Return (x, y) of the center of cell containing provided text 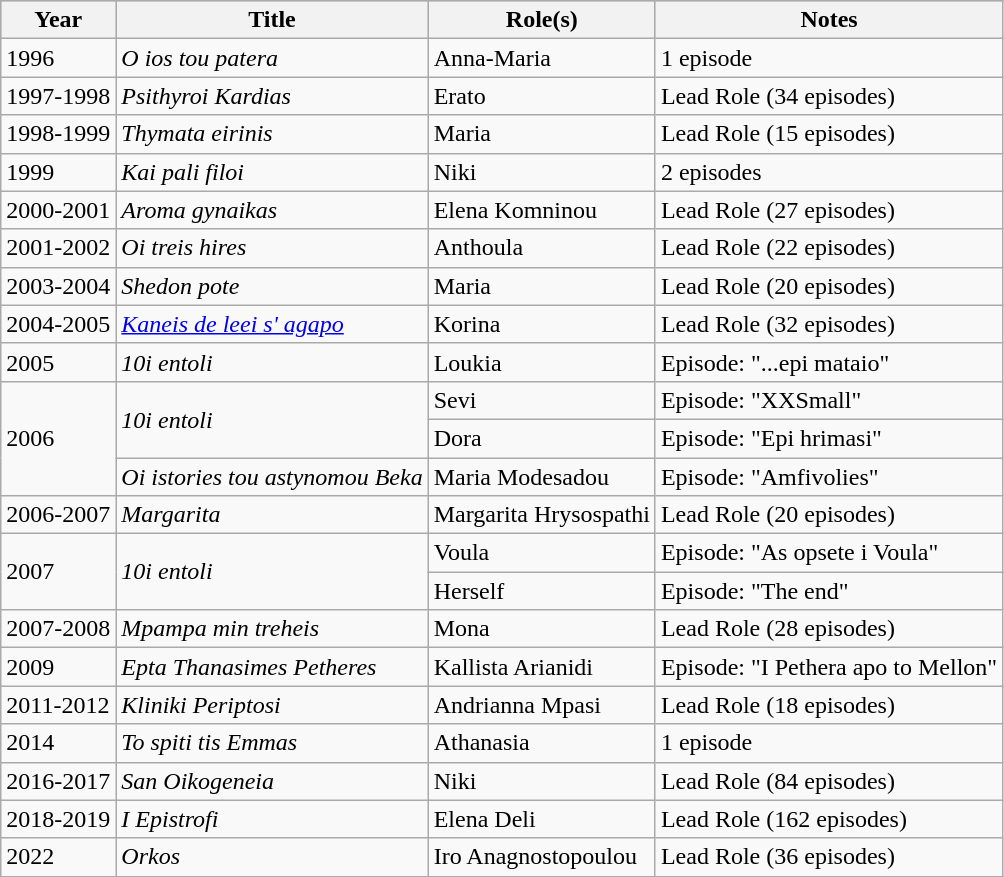
Lead Role (15 episodes) (828, 134)
Lead Role (84 episodes) (828, 781)
Lead Role (36 episodes) (828, 857)
2016-2017 (58, 781)
Anthoula (542, 248)
2006-2007 (58, 515)
To spiti tis Emmas (272, 743)
Anna-Maria (542, 58)
Lead Role (34 episodes) (828, 96)
Andrianna Mpasi (542, 705)
Lead Role (22 episodes) (828, 248)
Maria Modesadou (542, 477)
Korina (542, 324)
Role(s) (542, 20)
2006 (58, 438)
Orkos (272, 857)
2011-2012 (58, 705)
I Epistrofi (272, 819)
Elena Deli (542, 819)
Lead Role (28 episodes) (828, 629)
Episode: "Epi hrimasi" (828, 438)
Dora (542, 438)
1996 (58, 58)
2 episodes (828, 172)
Episode: "The end" (828, 591)
Kallista Arianidi (542, 667)
Oi treis hires (272, 248)
2005 (58, 362)
San Oikogeneia (272, 781)
Shedon pote (272, 286)
Lead Role (18 episodes) (828, 705)
Mpampa min treheis (272, 629)
Episode: "I Pethera apo to Mellon" (828, 667)
2014 (58, 743)
Iro Anagnostopoulou (542, 857)
1997-1998 (58, 96)
Margarita Hrysospathi (542, 515)
Elena Komninou (542, 210)
2007-2008 (58, 629)
Psithyroi Kardias (272, 96)
2001-2002 (58, 248)
2003-2004 (58, 286)
1998-1999 (58, 134)
Erato (542, 96)
Margarita (272, 515)
Epta Thanasimes Petheres (272, 667)
Kaneis de leei s' agapo (272, 324)
2022 (58, 857)
2009 (58, 667)
Episode: "As opsete i Voula" (828, 553)
Thymata eirinis (272, 134)
Year (58, 20)
2004-2005 (58, 324)
Notes (828, 20)
Mona (542, 629)
Lead Role (162 episodes) (828, 819)
Herself (542, 591)
Episode: "XXSmall" (828, 400)
Loukia (542, 362)
Lead Role (32 episodes) (828, 324)
2000-2001 (58, 210)
Episode: "...epi mataio" (828, 362)
2007 (58, 572)
Lead Role (27 episodes) (828, 210)
Title (272, 20)
Aroma gynaikas (272, 210)
Kai pali filoi (272, 172)
Athanasia (542, 743)
1999 (58, 172)
Sevi (542, 400)
Episode: "Amfivolies" (828, 477)
Voula (542, 553)
Kliniki Periptosi (272, 705)
O ios tou patera (272, 58)
Oi istories tou astynomou Beka (272, 477)
2018-2019 (58, 819)
